Return the (X, Y) coordinate for the center point of the cell that contains the specified text.  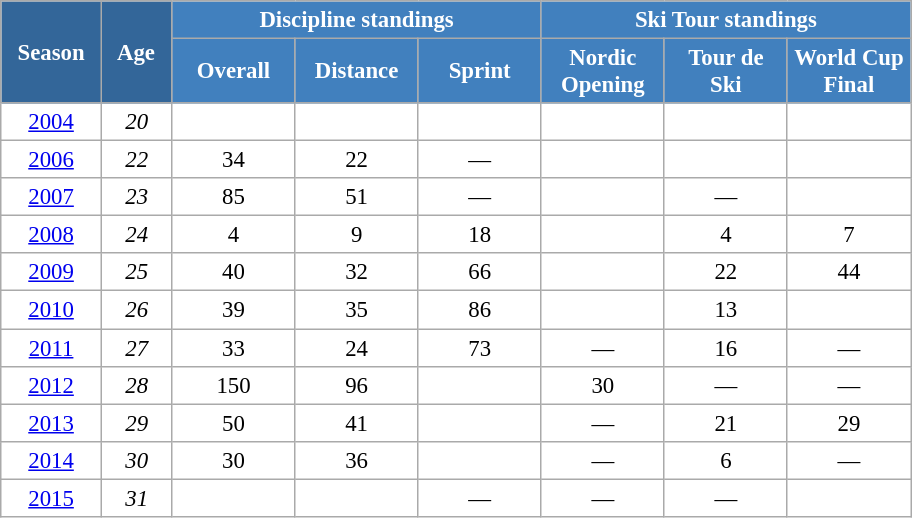
44 (848, 273)
40 (234, 273)
2006 (52, 160)
35 (356, 310)
Discipline standings (356, 20)
25 (136, 273)
51 (356, 197)
Season (52, 52)
32 (356, 273)
31 (136, 498)
50 (234, 423)
21 (726, 423)
2004 (52, 122)
2015 (52, 498)
Overall (234, 72)
85 (234, 197)
18 (480, 235)
2012 (52, 385)
2008 (52, 235)
41 (356, 423)
Sprint (480, 72)
86 (480, 310)
36 (356, 460)
28 (136, 385)
Distance (356, 72)
16 (726, 348)
2010 (52, 310)
NordicOpening (602, 72)
13 (726, 310)
33 (234, 348)
9 (356, 235)
2007 (52, 197)
27 (136, 348)
34 (234, 160)
26 (136, 310)
150 (234, 385)
World CupFinal (848, 72)
Age (136, 52)
2011 (52, 348)
39 (234, 310)
6 (726, 460)
73 (480, 348)
7 (848, 235)
96 (356, 385)
23 (136, 197)
Ski Tour standings (726, 20)
2009 (52, 273)
2014 (52, 460)
Tour deSki (726, 72)
2013 (52, 423)
20 (136, 122)
66 (480, 273)
